From the cell containing the given text, extract its center point as (x, y) coordinate. 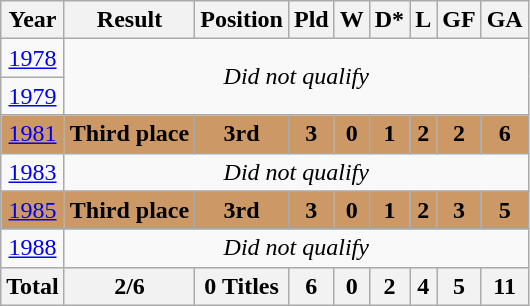
Total (33, 286)
L (424, 20)
1981 (33, 134)
4 (424, 286)
GF (459, 20)
1985 (33, 210)
D* (389, 20)
11 (504, 286)
W (352, 20)
Result (129, 20)
0 Titles (242, 286)
1988 (33, 248)
1979 (33, 96)
GA (504, 20)
2/6 (129, 286)
1983 (33, 172)
1978 (33, 58)
Pld (311, 20)
Year (33, 20)
Position (242, 20)
